Scan for the cell matching the given text and deliver its (X, Y) coordinate at center. 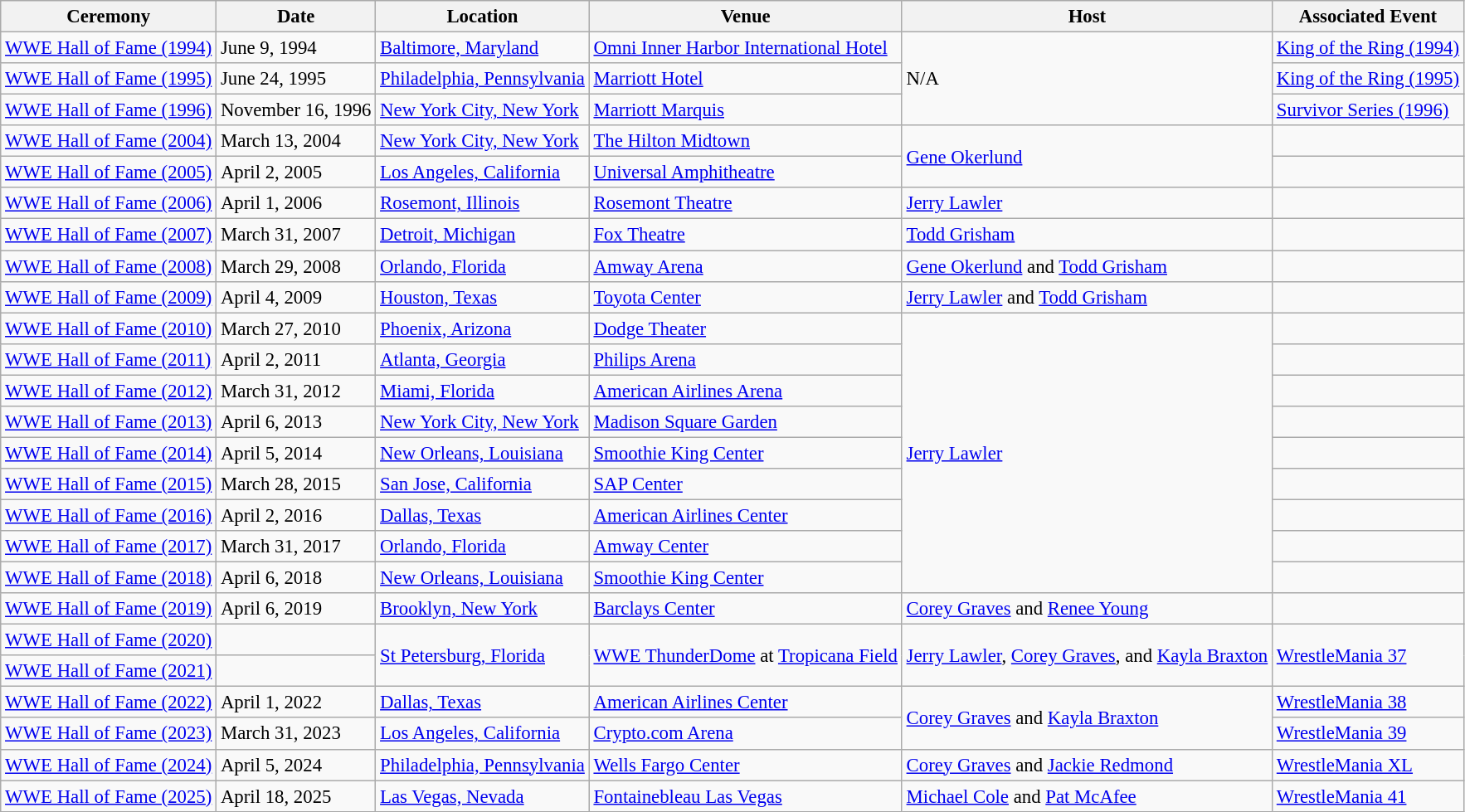
WWE Hall of Fame (2020) (109, 640)
WWE Hall of Fame (2010) (109, 328)
N/A (1087, 80)
The Hilton Midtown (745, 141)
WWE Hall of Fame (2009) (109, 297)
April 6, 2018 (296, 578)
American Airlines Arena (745, 391)
Date (296, 17)
April 1, 2022 (296, 703)
Dodge Theater (745, 328)
WWE Hall of Fame (2006) (109, 203)
WWE Hall of Fame (2019) (109, 609)
WrestleMania 39 (1369, 734)
Amway Center (745, 547)
WWE Hall of Fame (2024) (109, 765)
Barclays Center (745, 609)
WWE Hall of Fame (1995) (109, 79)
WWE Hall of Fame (2021) (109, 671)
Atlanta, Georgia (483, 359)
WWE Hall of Fame (2008) (109, 266)
WWE Hall of Fame (2015) (109, 484)
Wells Fargo Center (745, 765)
WWE Hall of Fame (2007) (109, 235)
Fox Theatre (745, 235)
WWE Hall of Fame (2022) (109, 703)
March 28, 2015 (296, 484)
April 2, 2005 (296, 173)
April 6, 2019 (296, 609)
Las Vegas, Nevada (483, 796)
WWE Hall of Fame (2025) (109, 796)
WWE Hall of Fame (2005) (109, 173)
April 5, 2014 (296, 453)
Houston, Texas (483, 297)
King of the Ring (1994) (1369, 48)
March 29, 2008 (296, 266)
Rosemont Theatre (745, 203)
April 18, 2025 (296, 796)
Rosemont, Illinois (483, 203)
Miami, Florida (483, 391)
WrestleMania XL (1369, 765)
Toyota Center (745, 297)
WrestleMania 38 (1369, 703)
Marriott Marquis (745, 110)
Fontainebleau Las Vegas (745, 796)
Brooklyn, New York (483, 609)
Venue (745, 17)
WWE ThunderDome at Tropicana Field (745, 655)
Jerry Lawler and Todd Grisham (1087, 297)
Survivor Series (1996) (1369, 110)
March 13, 2004 (296, 141)
WWE Hall of Fame (2017) (109, 547)
April 2, 2011 (296, 359)
St Petersburg, Florida (483, 655)
WWE Hall of Fame (1996) (109, 110)
April 4, 2009 (296, 297)
King of the Ring (1995) (1369, 79)
June 9, 1994 (296, 48)
Ceremony (109, 17)
Universal Amphitheatre (745, 173)
WWE Hall of Fame (1994) (109, 48)
San Jose, California (483, 484)
April 5, 2024 (296, 765)
Associated Event (1369, 17)
Jerry Lawler, Corey Graves, and Kayla Braxton (1087, 655)
April 1, 2006 (296, 203)
Crypto.com Arena (745, 734)
WrestleMania 37 (1369, 655)
WWE Hall of Fame (2012) (109, 391)
WWE Hall of Fame (2023) (109, 734)
March 27, 2010 (296, 328)
Detroit, Michigan (483, 235)
March 31, 2023 (296, 734)
Gene Okerlund and Todd Grisham (1087, 266)
April 6, 2013 (296, 422)
Madison Square Garden (745, 422)
WWE Hall of Fame (2013) (109, 422)
Philips Arena (745, 359)
June 24, 1995 (296, 79)
Omni Inner Harbor International Hotel (745, 48)
Michael Cole and Pat McAfee (1087, 796)
Gene Okerlund (1087, 156)
Baltimore, Maryland (483, 48)
March 31, 2012 (296, 391)
Amway Arena (745, 266)
Location (483, 17)
November 16, 1996 (296, 110)
Corey Graves and Jackie Redmond (1087, 765)
Marriott Hotel (745, 79)
Phoenix, Arizona (483, 328)
WWE Hall of Fame (2011) (109, 359)
April 2, 2016 (296, 515)
WWE Hall of Fame (2014) (109, 453)
March 31, 2017 (296, 547)
WWE Hall of Fame (2016) (109, 515)
March 31, 2007 (296, 235)
Corey Graves and Kayla Braxton (1087, 718)
Corey Graves and Renee Young (1087, 609)
Todd Grisham (1087, 235)
WrestleMania 41 (1369, 796)
WWE Hall of Fame (2018) (109, 578)
SAP Center (745, 484)
Host (1087, 17)
WWE Hall of Fame (2004) (109, 141)
